Return the (x, y) coordinate for the center point of the cell that contains the specified text.  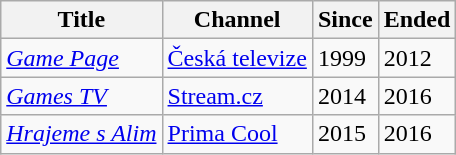
1999 (345, 58)
Prima Cool (237, 134)
Česká televize (237, 58)
Since (345, 20)
Game Page (82, 58)
Stream.cz (237, 96)
2012 (417, 58)
2015 (345, 134)
Hrajeme s Alim (82, 134)
2014 (345, 96)
Channel (237, 20)
Games TV (82, 96)
Title (82, 20)
Ended (417, 20)
